Identify which cell holds the provided text, then report its [X, Y] central coordinate. 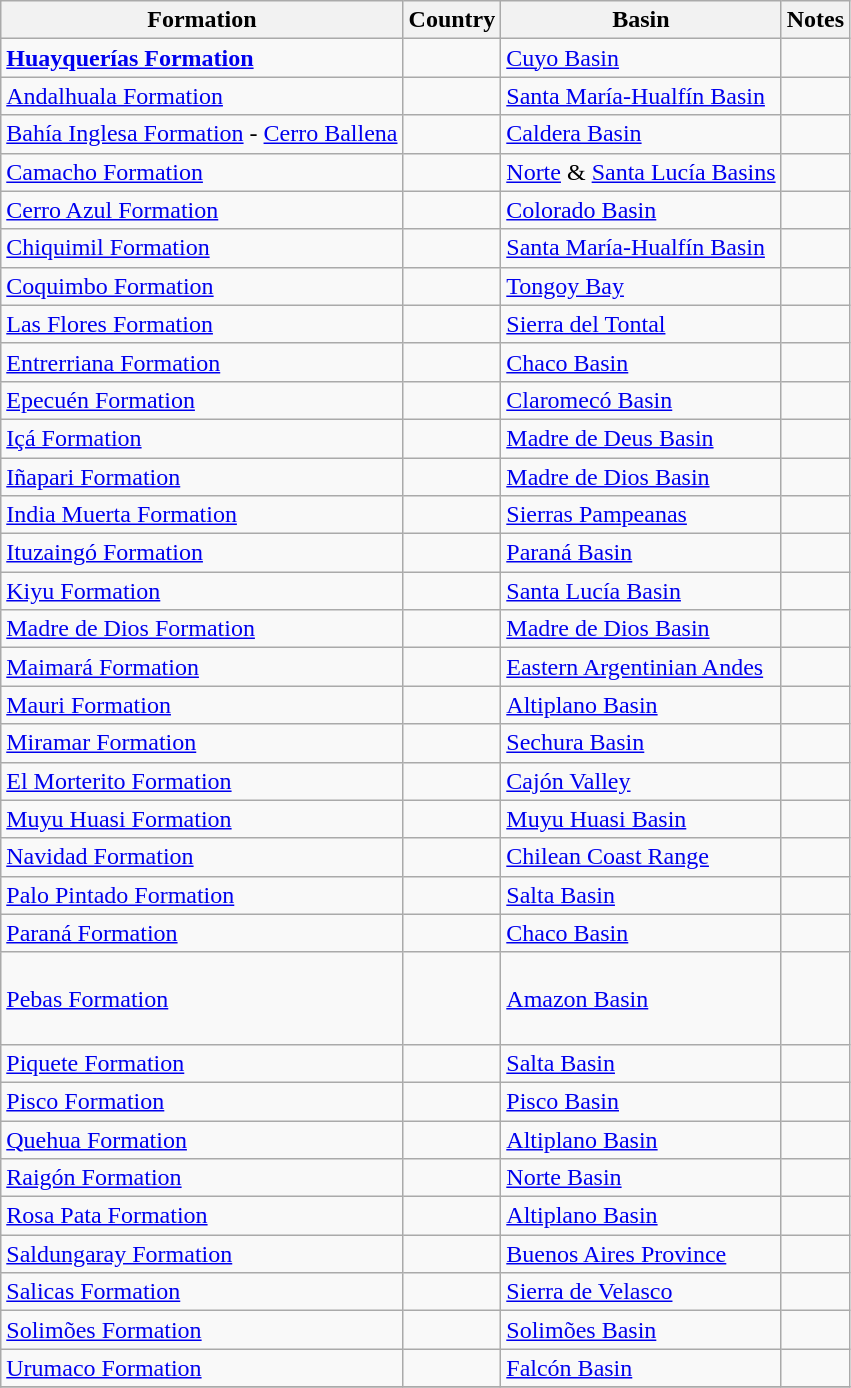
Notes [815, 20]
Rosa Pata Formation [202, 1216]
Içá Formation [202, 438]
Entrerriana Formation [202, 362]
Madre de Deus Basin [641, 438]
Paraná Formation [202, 933]
Urumaco Formation [202, 1368]
Salicas Formation [202, 1292]
Kiyu Formation [202, 591]
Basin [641, 20]
Muyu Huasi Formation [202, 819]
Tongoy Bay [641, 286]
India Muerta Formation [202, 515]
Country [452, 20]
Navidad Formation [202, 857]
Formation [202, 20]
Cerro Azul Formation [202, 210]
Norte Basin [641, 1178]
Maimará Formation [202, 667]
Claromecó Basin [641, 400]
Coquimbo Formation [202, 286]
Miramar Formation [202, 743]
Sierra del Tontal [641, 324]
Raigón Formation [202, 1178]
Santa Lucía Basin [641, 591]
El Morterito Formation [202, 781]
Bahía Inglesa Formation - Cerro Ballena [202, 134]
Pisco Basin [641, 1101]
Caldera Basin [641, 134]
Sierras Pampeanas [641, 515]
Buenos Aires Province [641, 1254]
Solimões Formation [202, 1330]
Pisco Formation [202, 1101]
Camacho Formation [202, 172]
Saldungaray Formation [202, 1254]
Falcón Basin [641, 1368]
Palo Pintado Formation [202, 895]
Pebas Formation [202, 998]
Cuyo Basin [641, 58]
Piquete Formation [202, 1063]
Solimões Basin [641, 1330]
Las Flores Formation [202, 324]
Mauri Formation [202, 705]
Chilean Coast Range [641, 857]
Madre de Dios Formation [202, 629]
Epecuén Formation [202, 400]
Muyu Huasi Basin [641, 819]
Chiquimil Formation [202, 248]
Quehua Formation [202, 1139]
Amazon Basin [641, 998]
Sechura Basin [641, 743]
Iñapari Formation [202, 477]
Ituzaingó Formation [202, 553]
Eastern Argentinian Andes [641, 667]
Paraná Basin [641, 553]
Sierra de Velasco [641, 1292]
Cajón Valley [641, 781]
Andalhuala Formation [202, 96]
Norte & Santa Lucía Basins [641, 172]
Huayquerías Formation [202, 58]
Colorado Basin [641, 210]
